Extract the (x, y) coordinate from the center of the cell holding the provided text.  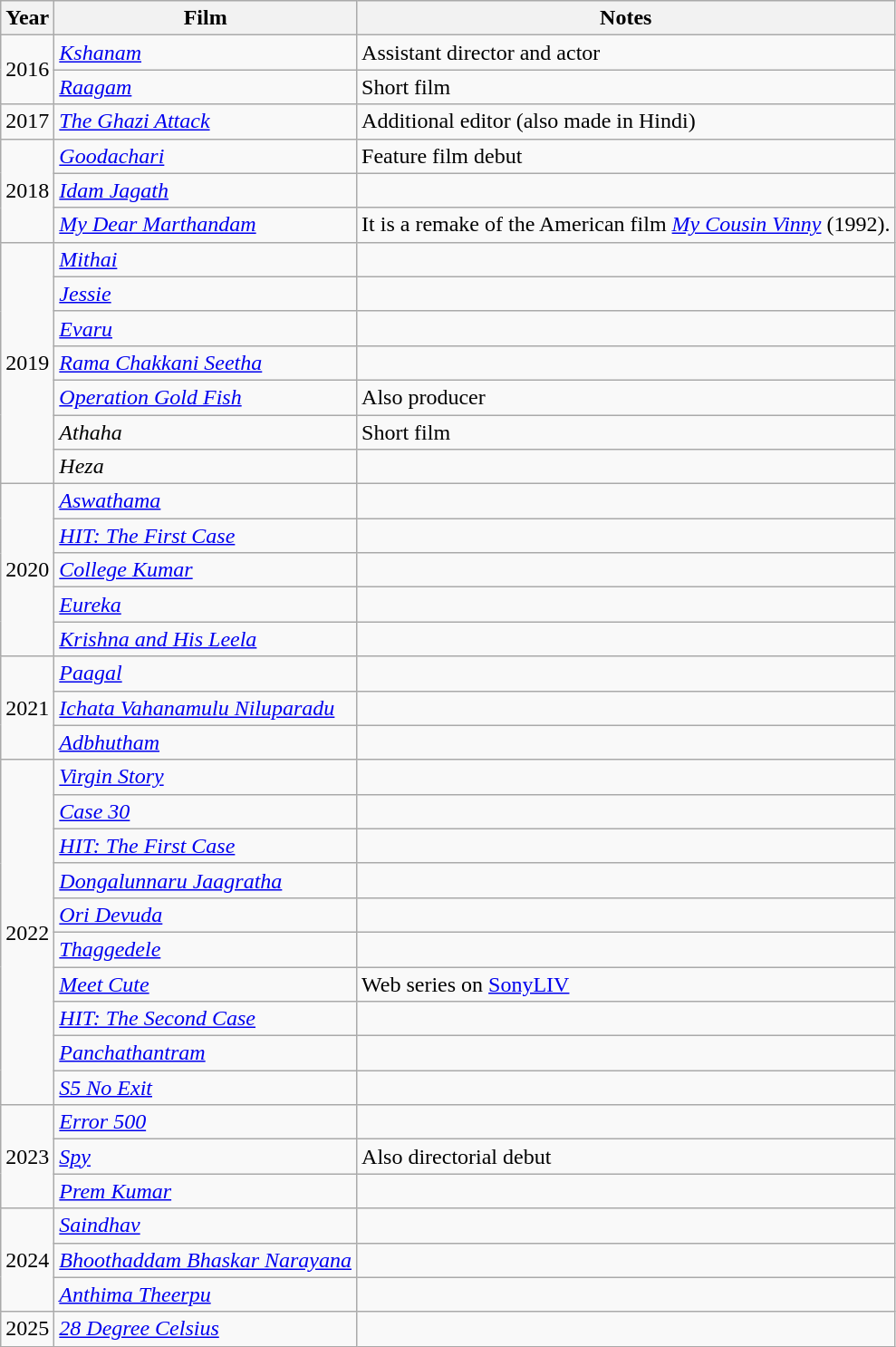
Notes (626, 18)
Additional editor (also made in Hindi) (626, 121)
S5 No Exit (206, 1088)
Raagam (206, 87)
2024 (27, 1260)
2023 (27, 1157)
Ichata Vahanamulu Niluparadu (206, 708)
Bhoothaddam Bhaskar Narayana (206, 1260)
Error 500 (206, 1122)
HIT: The Second Case (206, 1019)
Ori Devuda (206, 915)
Thaggedele (206, 949)
Virgin Story (206, 777)
Anthima Theerpu (206, 1294)
College Kumar (206, 570)
Saindhav (206, 1226)
Krishna and His Leela (206, 639)
Operation Gold Fish (206, 397)
Year (27, 18)
Jessie (206, 294)
Film (206, 18)
Dongalunnaru Jaagratha (206, 880)
Also directorial debut (626, 1157)
Case 30 (206, 811)
2019 (27, 363)
2021 (27, 708)
2017 (27, 121)
Idam Jagath (206, 190)
Eureka (206, 605)
The Ghazi Attack (206, 121)
Adbhutham (206, 742)
Mithai (206, 259)
2025 (27, 1329)
28 Degree Celsius (206, 1329)
Athaha (206, 432)
2018 (27, 190)
2022 (27, 932)
Aswathama (206, 501)
Panchathantram (206, 1053)
Heza (206, 467)
Feature film debut (626, 156)
Assistant director and actor (626, 53)
My Dear Marthandam (206, 225)
Rama Chakkani Seetha (206, 363)
Prem Kumar (206, 1191)
Evaru (206, 328)
Kshanam (206, 53)
2020 (27, 570)
Spy (206, 1157)
Also producer (626, 397)
Paagal (206, 673)
Web series on SonyLIV (626, 984)
It is a remake of the American film My Cousin Vinny (1992). (626, 225)
2016 (27, 70)
Goodachari (206, 156)
Meet Cute (206, 984)
